Detect which cell encompasses the target text, then output its (X, Y) center coordinate. 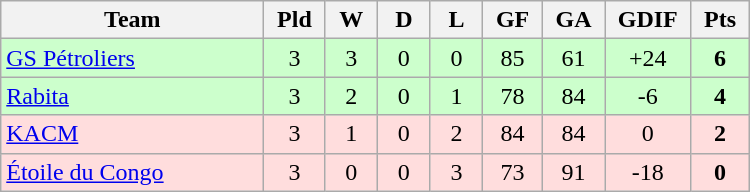
Team (132, 20)
85 (513, 58)
D (404, 20)
Pld (294, 20)
KACM (132, 134)
-18 (648, 172)
4 (720, 96)
GDIF (648, 20)
L (456, 20)
Pts (720, 20)
Rabita (132, 96)
+24 (648, 58)
61 (573, 58)
GA (573, 20)
73 (513, 172)
GS Pétroliers (132, 58)
GF (513, 20)
W (352, 20)
-6 (648, 96)
78 (513, 96)
6 (720, 58)
Étoile du Congo (132, 172)
91 (573, 172)
